From the cell containing the given text, extract its center point as (X, Y) coordinate. 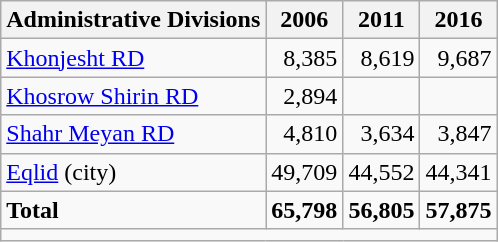
44,341 (458, 172)
44,552 (382, 172)
9,687 (458, 58)
Administrative Divisions (134, 20)
Shahr Meyan RD (134, 134)
57,875 (458, 210)
Khosrow Shirin RD (134, 96)
Khonjesht RD (134, 58)
56,805 (382, 210)
3,634 (382, 134)
8,385 (304, 58)
49,709 (304, 172)
3,847 (458, 134)
2,894 (304, 96)
4,810 (304, 134)
2011 (382, 20)
65,798 (304, 210)
8,619 (382, 58)
2016 (458, 20)
2006 (304, 20)
Eqlid (city) (134, 172)
Total (134, 210)
